Detect which cell encompasses the target text, then output its [X, Y] center coordinate. 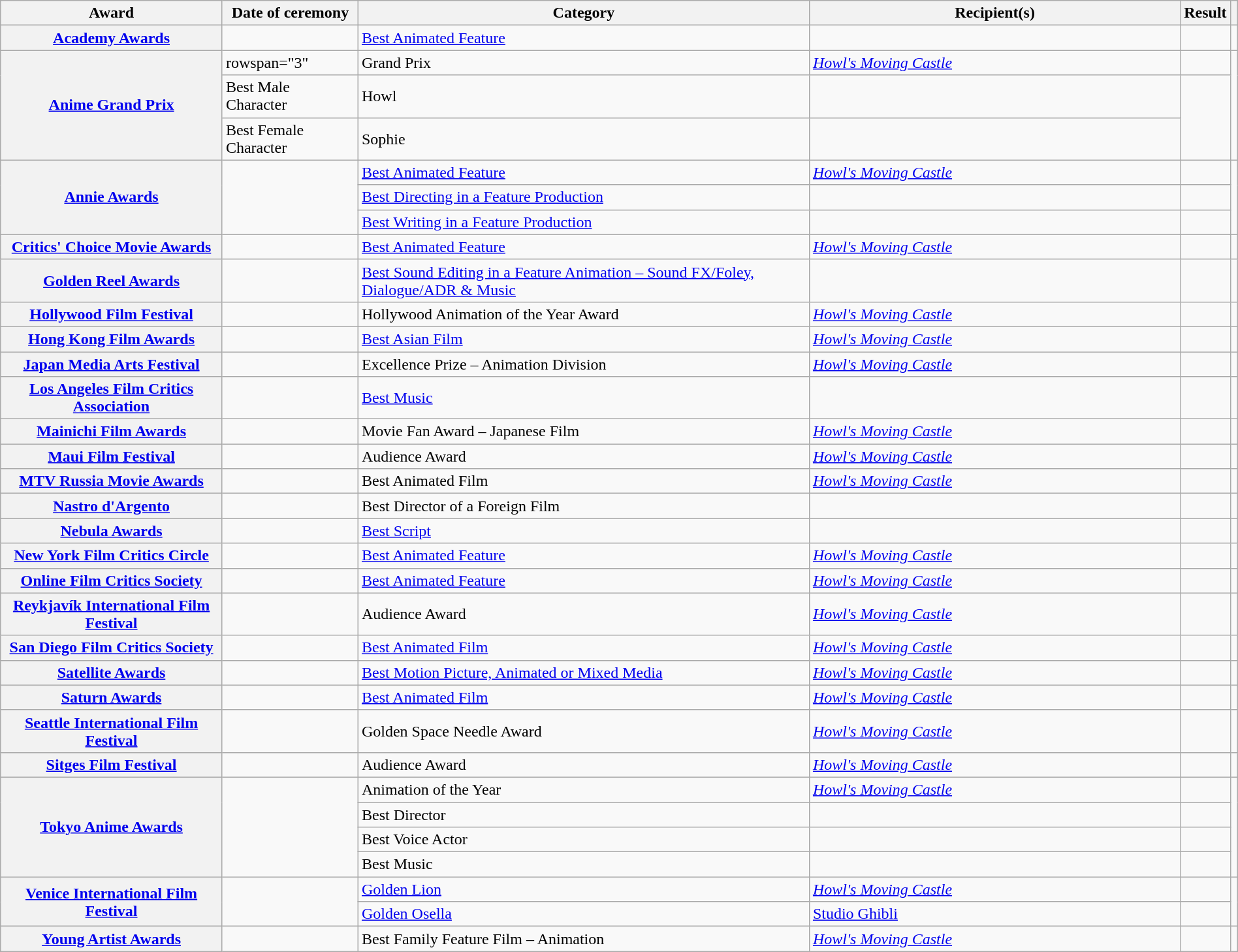
Best Voice Actor [584, 840]
Annie Awards [112, 197]
Howl [584, 97]
Sitges Film Festival [112, 765]
rowspan="3" [290, 63]
Venice International Film Festival [112, 902]
Nastro d'Argento [112, 506]
Tokyo Anime Awards [112, 827]
Best Writing in a Feature Production [584, 222]
Satellite Awards [112, 673]
Mainichi Film Awards [112, 432]
Best Asian Film [584, 339]
Golden Lion [584, 889]
Date of ceremony [290, 13]
Best Family Feature Film – Animation [584, 939]
Academy Awards [112, 38]
Hollywood Animation of the Year Award [584, 314]
Saturn Awards [112, 697]
Best Director [584, 814]
Best Female Character [290, 138]
Best Directing in a Feature Production [584, 197]
Seattle International Film Festival [112, 731]
Grand Prix [584, 63]
Golden Reel Awards [112, 281]
Best Script [584, 531]
Japan Media Arts Festival [112, 364]
Anime Grand Prix [112, 105]
Golden Osella [584, 914]
Golden Space Needle Award [584, 731]
Critics' Choice Movie Awards [112, 247]
New York Film Critics Circle [112, 556]
Best Motion Picture, Animated or Mixed Media [584, 673]
Result [1205, 13]
Los Angeles Film Critics Association [112, 398]
Hong Kong Film Awards [112, 339]
Hollywood Film Festival [112, 314]
Best Director of a Foreign Film [584, 506]
Best Male Character [290, 97]
Studio Ghibli [994, 914]
Young Artist Awards [112, 939]
San Diego Film Critics Society [112, 648]
Reykjavík International Film Festival [112, 614]
Best Sound Editing in a Feature Animation – Sound FX/Foley, Dialogue/ADR & Music [584, 281]
Animation of the Year [584, 789]
Award [112, 13]
Sophie [584, 138]
Category [584, 13]
Nebula Awards [112, 531]
Maui Film Festival [112, 456]
Movie Fan Award – Japanese Film [584, 432]
MTV Russia Movie Awards [112, 481]
Excellence Prize – Animation Division [584, 364]
Recipient(s) [994, 13]
Online Film Critics Society [112, 580]
